Extract the [x, y] coordinate from the center of the cell holding the provided text.  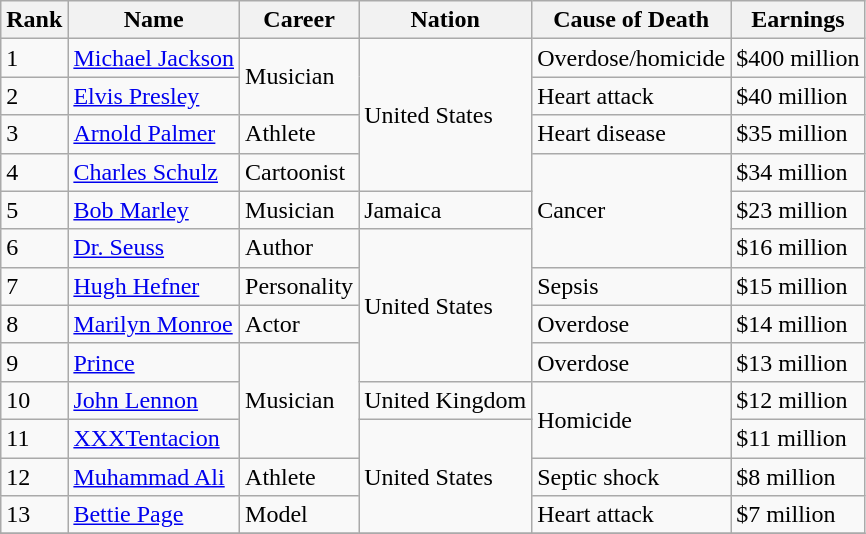
$7 million [798, 515]
$23 million [798, 210]
Jamaica [446, 210]
Hugh Hefner [154, 286]
$15 million [798, 286]
$13 million [798, 362]
$16 million [798, 248]
5 [34, 210]
$8 million [798, 477]
Septic shock [632, 477]
Rank [34, 20]
12 [34, 477]
3 [34, 134]
XXXTentacion [154, 438]
Arnold Palmer [154, 134]
Career [300, 20]
Charles Schulz [154, 172]
Actor [300, 324]
9 [34, 362]
Sepsis [632, 286]
Homicide [632, 419]
$12 million [798, 400]
8 [34, 324]
Prince [154, 362]
$40 million [798, 96]
Cartoonist [300, 172]
Heart disease [632, 134]
John Lennon [154, 400]
$35 million [798, 134]
Name [154, 20]
Personality [300, 286]
7 [34, 286]
6 [34, 248]
Earnings [798, 20]
Model [300, 515]
United Kingdom [446, 400]
4 [34, 172]
Bob Marley [154, 210]
$11 million [798, 438]
Marilyn Monroe [154, 324]
Michael Jackson [154, 58]
Cause of Death [632, 20]
Dr. Seuss [154, 248]
10 [34, 400]
Cancer [632, 210]
$14 million [798, 324]
Bettie Page [154, 515]
$400 million [798, 58]
Overdose/homicide [632, 58]
13 [34, 515]
Author [300, 248]
11 [34, 438]
Elvis Presley [154, 96]
2 [34, 96]
Nation [446, 20]
1 [34, 58]
$34 million [798, 172]
Muhammad Ali [154, 477]
